Provide the [X, Y] coordinate of the cell's center where the given text is located.  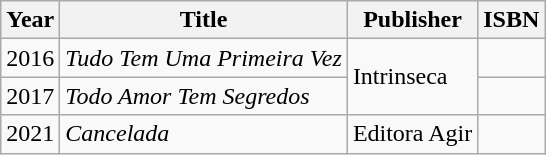
Publisher [412, 20]
2017 [30, 96]
Tudo Tem Uma Primeira Vez [204, 58]
ISBN [512, 20]
Editora Agir [412, 134]
2016 [30, 58]
2021 [30, 134]
Cancelada [204, 134]
Title [204, 20]
Year [30, 20]
Todo Amor Tem Segredos [204, 96]
Intrinseca [412, 77]
